Capture the cell that displays the provided text and extract its [x, y] central coordinate. 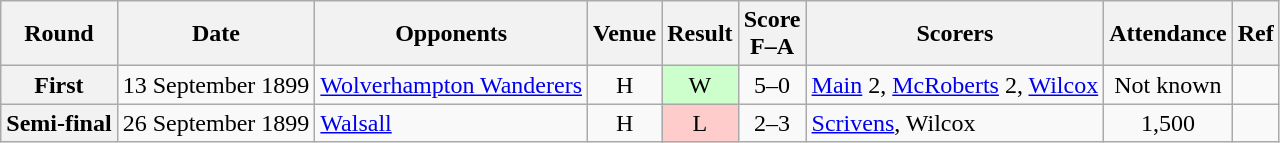
Ref [1256, 34]
1,500 [1168, 123]
W [700, 85]
Venue [625, 34]
Semi-final [59, 123]
13 September 1899 [216, 85]
Date [216, 34]
2–3 [772, 123]
Opponents [452, 34]
Not known [1168, 85]
5–0 [772, 85]
Round [59, 34]
26 September 1899 [216, 123]
Main 2, McRoberts 2, Wilcox [955, 85]
First [59, 85]
Attendance [1168, 34]
Walsall [452, 123]
Scorers [955, 34]
Result [700, 34]
Wolverhampton Wanderers [452, 85]
Scrivens, Wilcox [955, 123]
ScoreF–A [772, 34]
L [700, 123]
